Return the [x, y] coordinate for the center point of the cell that contains the specified text.  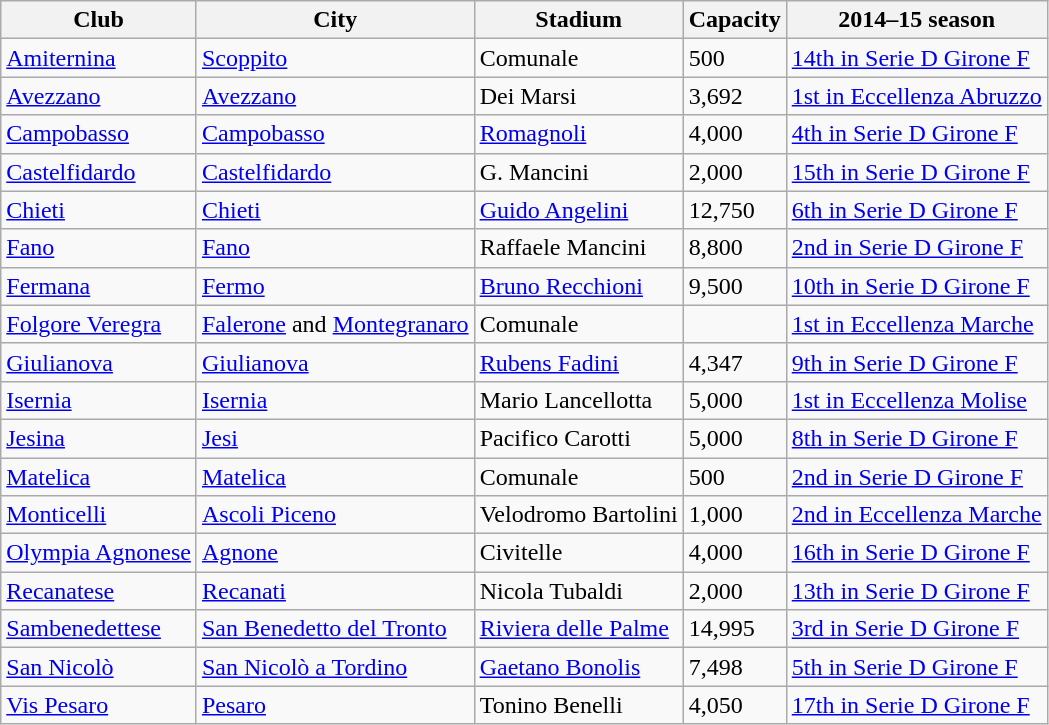
17th in Serie D Girone F [916, 705]
Club [99, 20]
5th in Serie D Girone F [916, 667]
Dei Marsi [578, 96]
15th in Serie D Girone F [916, 172]
Amiternina [99, 58]
Monticelli [99, 515]
14,995 [734, 629]
13th in Serie D Girone F [916, 591]
Riviera delle Palme [578, 629]
G. Mancini [578, 172]
1st in Eccellenza Marche [916, 324]
Vis Pesaro [99, 705]
Ascoli Piceno [335, 515]
Jesina [99, 438]
3rd in Serie D Girone F [916, 629]
Velodromo Bartolini [578, 515]
6th in Serie D Girone F [916, 210]
1,000 [734, 515]
San Nicolò a Tordino [335, 667]
2014–15 season [916, 20]
4th in Serie D Girone F [916, 134]
Pesaro [335, 705]
Olympia Agnonese [99, 553]
Bruno Recchioni [578, 286]
Fermo [335, 286]
8,800 [734, 248]
City [335, 20]
Tonino Benelli [578, 705]
12,750 [734, 210]
San Benedetto del Tronto [335, 629]
Folgore Veregra [99, 324]
Fermana [99, 286]
4,347 [734, 362]
Agnone [335, 553]
1st in Eccellenza Molise [916, 400]
Mario Lancellotta [578, 400]
9,500 [734, 286]
Rubens Fadini [578, 362]
Gaetano Bonolis [578, 667]
Recanatese [99, 591]
Nicola Tubaldi [578, 591]
Jesi [335, 438]
Stadium [578, 20]
8th in Serie D Girone F [916, 438]
Romagnoli [578, 134]
16th in Serie D Girone F [916, 553]
9th in Serie D Girone F [916, 362]
10th in Serie D Girone F [916, 286]
Falerone and Montegranaro [335, 324]
Recanati [335, 591]
2nd in Eccellenza Marche [916, 515]
Scoppito [335, 58]
Sambenedettese [99, 629]
1st in Eccellenza Abruzzo [916, 96]
4,050 [734, 705]
14th in Serie D Girone F [916, 58]
Raffaele Mancini [578, 248]
Guido Angelini [578, 210]
Capacity [734, 20]
Pacifico Carotti [578, 438]
San Nicolò [99, 667]
Civitelle [578, 553]
3,692 [734, 96]
7,498 [734, 667]
